Detect which cell encompasses the target text, then output its (x, y) center coordinate. 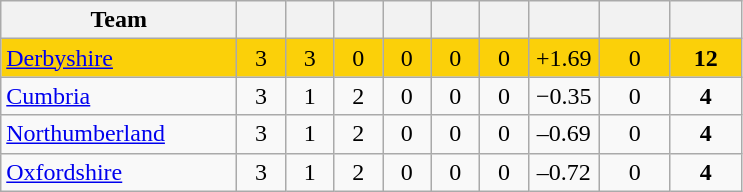
Derbyshire (119, 58)
Cumbria (119, 96)
Northumberland (119, 134)
−0.35 (564, 96)
12 (706, 58)
Oxfordshire (119, 172)
Team (119, 20)
–0.72 (564, 172)
+1.69 (564, 58)
–0.69 (564, 134)
